Detect which cell encompasses the target text, then output its (X, Y) center coordinate. 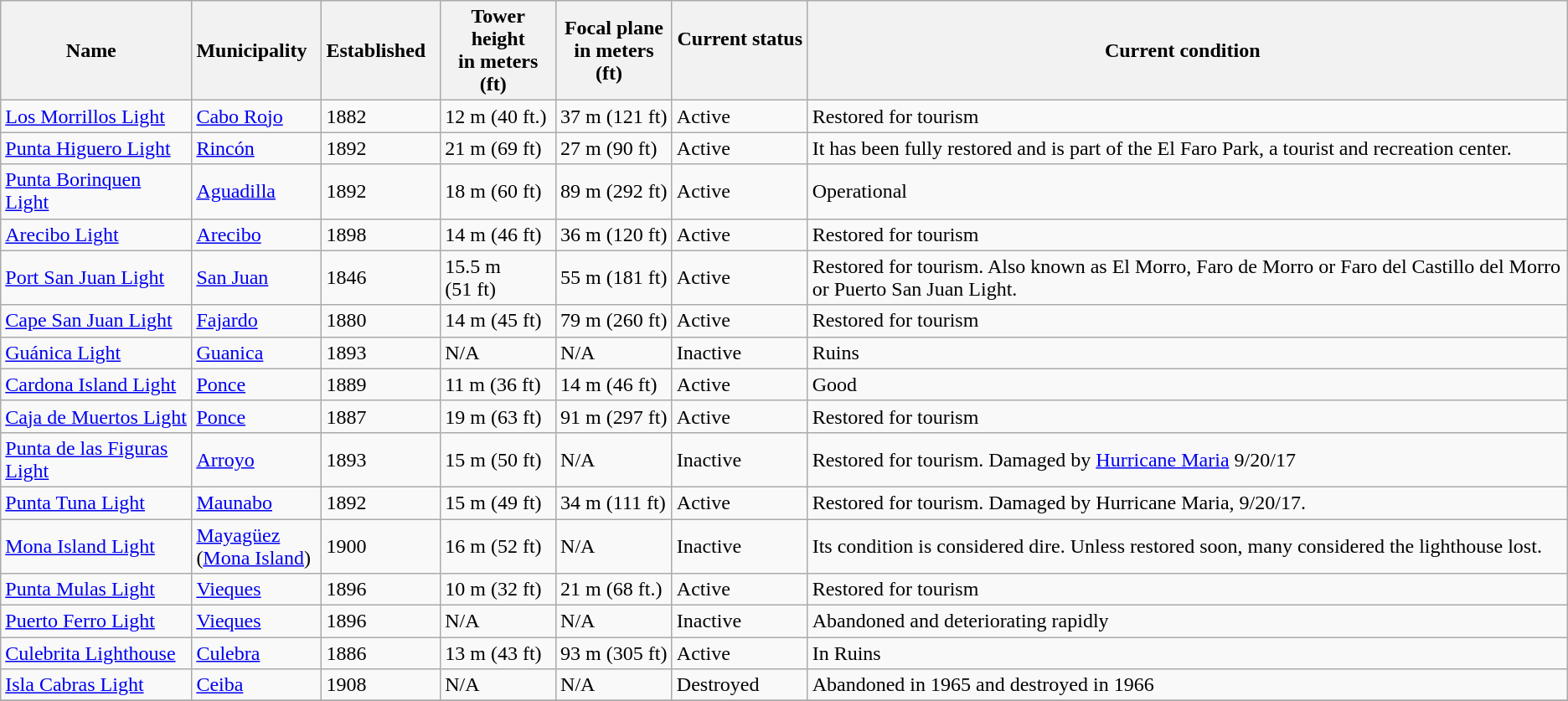
91 m (297 ft) (615, 416)
19 m (63 ft) (498, 416)
Cardona Island Light (96, 384)
San Juan (256, 278)
Operational (1188, 191)
13 m (43 ft) (498, 653)
Established (381, 50)
Restored for tourism. Damaged by Hurricane Maria 9/20/17 (1188, 459)
1898 (381, 235)
Name (96, 50)
Port San Juan Light (96, 278)
It has been fully restored and is part of the El Faro Park, a tourist and recreation center. (1188, 148)
Municipality (256, 50)
15 m (50 ft) (498, 459)
1908 (381, 685)
Current condition (1188, 50)
Restored for tourism. Damaged by Hurricane Maria, 9/20/17. (1188, 503)
Mayagüez(Mona Island) (256, 546)
Restored for tourism. Also known as El Morro, Faro de Morro or Faro del Castillo del Morro or Puerto San Juan Light. (1188, 278)
Arecibo Light (96, 235)
In Ruins (1188, 653)
36 m (120 ft) (615, 235)
55 m (181 ft) (615, 278)
Punta Mulas Light (96, 590)
Culebra (256, 653)
14 m (45 ft) (498, 321)
34 m (111 ft) (615, 503)
Culebrita Lighthouse (96, 653)
Punta Tuna Light (96, 503)
15.5 m (51 ft) (498, 278)
1887 (381, 416)
Aguadilla (256, 191)
Punta Borinquen Light (96, 191)
21 m (69 ft) (498, 148)
11 m (36 ft) (498, 384)
Isla Cabras Light (96, 685)
Los Morrillos Light (96, 116)
15 m (49 ft) (498, 503)
Good (1188, 384)
1889 (381, 384)
Mona Island Light (96, 546)
Cape San Juan Light (96, 321)
Current status (740, 50)
Ceiba (256, 685)
79 m (260 ft) (615, 321)
12 m (40 ft.) (498, 116)
27 m (90 ft) (615, 148)
Punta Higuero Light (96, 148)
37 m (121 ft) (615, 116)
Abandoned in 1965 and destroyed in 1966 (1188, 685)
Arroyo (256, 459)
1886 (381, 653)
Destroyed (740, 685)
1880 (381, 321)
89 m (292 ft) (615, 191)
Its condition is considered dire. Unless restored soon, many considered the lighthouse lost. (1188, 546)
Guánica Light (96, 353)
Rincón (256, 148)
93 m (305 ft) (615, 653)
Puerto Ferro Light (96, 621)
Tower heightin meters (ft) (498, 50)
Ruins (1188, 353)
Punta de las Figuras Light (96, 459)
1846 (381, 278)
Arecibo (256, 235)
Focal planein meters (ft) (615, 50)
21 m (68 ft.) (615, 590)
16 m (52 ft) (498, 546)
Fajardo (256, 321)
18 m (60 ft) (498, 191)
Caja de Muertos Light (96, 416)
Abandoned and deteriorating rapidly (1188, 621)
10 m (32 ft) (498, 590)
1882 (381, 116)
Cabo Rojo (256, 116)
Guanica (256, 353)
Maunabo (256, 503)
1900 (381, 546)
